Return (x, y) of the center of cell containing provided text 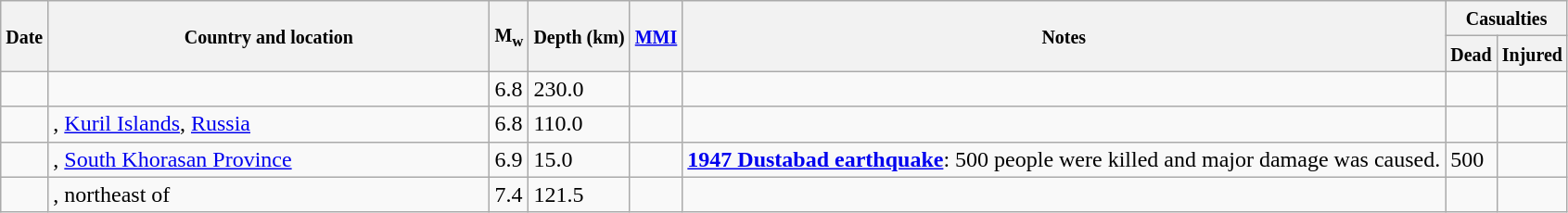
MMI (657, 36)
1947 Dustabad earthquake: 500 people were killed and major damage was caused. (1064, 159)
Casualties (1507, 19)
500 (1472, 159)
121.5 (579, 194)
Country and location (269, 36)
Date (24, 36)
7.4 (509, 194)
230.0 (579, 89)
Depth (km) (579, 36)
Notes (1064, 36)
15.0 (579, 159)
6.9 (509, 159)
, Kuril Islands, Russia (269, 124)
, South Khorasan Province (269, 159)
, northeast of (269, 194)
Mw (509, 36)
Injured (1532, 54)
110.0 (579, 124)
Dead (1472, 54)
